Detect which cell encompasses the target text, then output its (x, y) center coordinate. 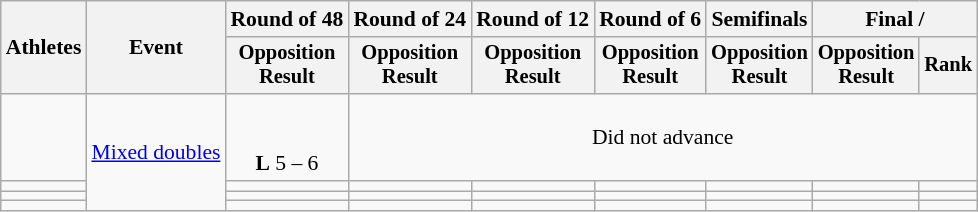
Round of 24 (410, 19)
Athletes (44, 48)
Round of 48 (286, 19)
Event (156, 48)
Did not advance (662, 138)
Final / (895, 19)
Round of 6 (650, 19)
Mixed doubles (156, 152)
Semifinals (760, 19)
L 5 – 6 (286, 138)
Round of 12 (532, 19)
Rank (948, 66)
